Identify which cell holds the provided text, then report its [x, y] central coordinate. 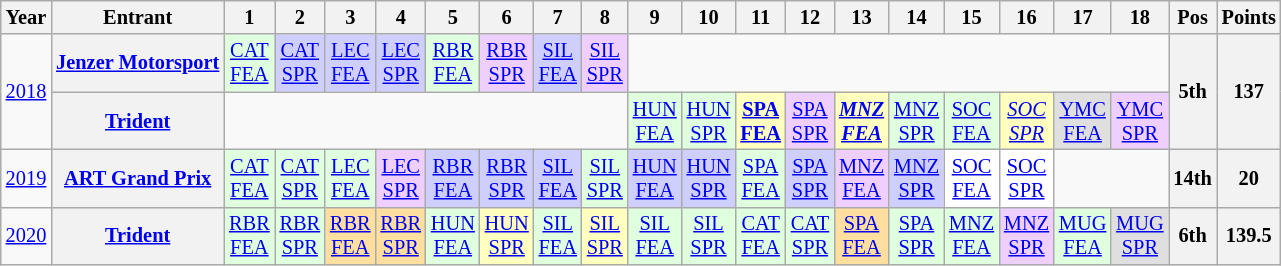
16 [1026, 17]
Entrant [138, 17]
14th [1192, 178]
YMCFEA [1082, 121]
11 [760, 17]
8 [605, 17]
Year [26, 17]
17 [1082, 17]
2 [300, 17]
5 [453, 17]
Pos [1192, 17]
18 [1140, 17]
MUGSPR [1140, 236]
9 [655, 17]
4 [400, 17]
Points [1249, 17]
15 [972, 17]
2020 [26, 236]
12 [810, 17]
Jenzer Motorsport [138, 63]
139.5 [1249, 236]
20 [1249, 178]
5th [1192, 92]
3 [350, 17]
1 [249, 17]
6th [1192, 236]
6 [507, 17]
13 [862, 17]
ART Grand Prix [138, 178]
7 [558, 17]
YMCSPR [1140, 121]
137 [1249, 92]
2019 [26, 178]
10 [709, 17]
14 [916, 17]
2018 [26, 92]
MUGFEA [1082, 236]
